Find where the given text appears and provide that cell's center as (x, y) coordinate. 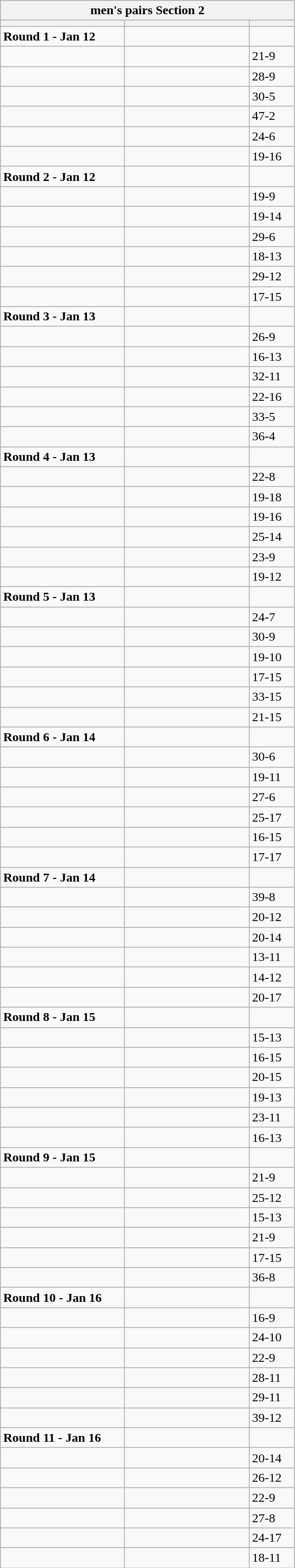
32-11 (272, 377)
25-17 (272, 817)
36-8 (272, 1278)
Round 2 - Jan 12 (63, 176)
28-9 (272, 76)
19-18 (272, 497)
30-6 (272, 757)
Round 11 - Jan 16 (63, 1438)
29-12 (272, 277)
Round 7 - Jan 14 (63, 877)
17-17 (272, 857)
33-5 (272, 417)
25-12 (272, 1198)
19-12 (272, 577)
24-10 (272, 1338)
20-15 (272, 1077)
19-10 (272, 657)
19-9 (272, 196)
Round 8 - Jan 15 (63, 1017)
47-2 (272, 116)
27-8 (272, 1518)
Round 4 - Jan 13 (63, 457)
Round 3 - Jan 13 (63, 317)
24-17 (272, 1538)
30-5 (272, 96)
19-13 (272, 1097)
22-8 (272, 477)
20-12 (272, 917)
28-11 (272, 1378)
14-12 (272, 977)
39-8 (272, 897)
29-11 (272, 1398)
Round 5 - Jan 13 (63, 597)
13-11 (272, 957)
18-13 (272, 257)
26-12 (272, 1478)
16-9 (272, 1318)
33-15 (272, 697)
20-17 (272, 997)
19-14 (272, 216)
21-15 (272, 717)
23-11 (272, 1117)
19-11 (272, 777)
26-9 (272, 337)
27-6 (272, 797)
22-16 (272, 397)
men's pairs Section 2 (147, 11)
36-4 (272, 437)
Round 1 - Jan 12 (63, 36)
30-9 (272, 637)
25-14 (272, 537)
24-7 (272, 617)
24-6 (272, 136)
Round 6 - Jan 14 (63, 737)
Round 10 - Jan 16 (63, 1298)
39-12 (272, 1418)
23-9 (272, 557)
29-6 (272, 236)
18-11 (272, 1558)
Round 9 - Jan 15 (63, 1157)
